Scan for the cell matching the given text and deliver its [x, y] coordinate at center. 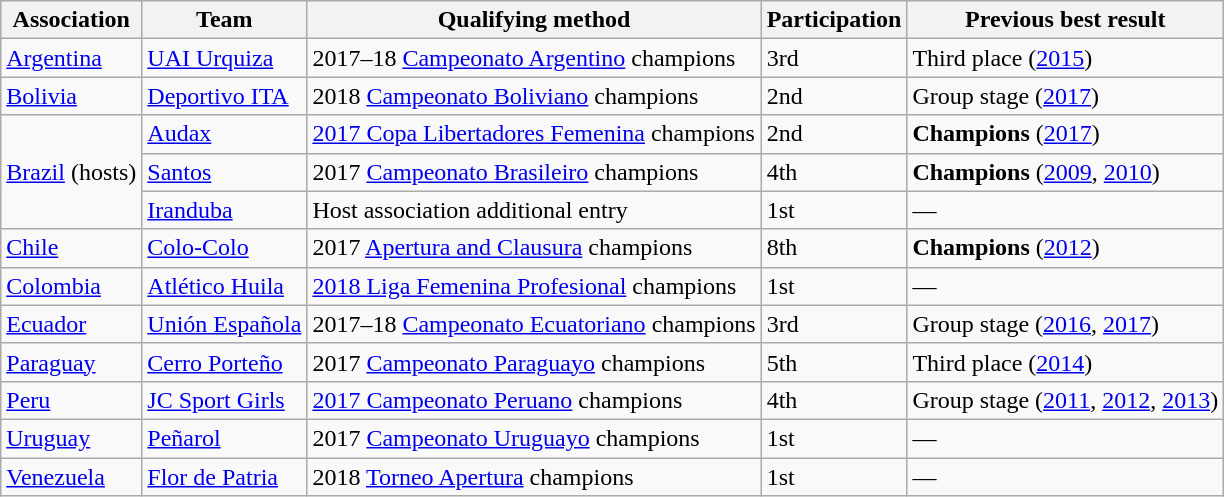
Ecuador [72, 324]
Previous best result [1066, 20]
Colombia [72, 286]
UAI Urquiza [224, 58]
Host association additional entry [534, 210]
Third place (2014) [1066, 362]
Cerro Porteño [224, 362]
Venezuela [72, 477]
2017 Copa Libertadores Femenina champions [534, 134]
Champions (2012) [1066, 248]
Association [72, 20]
JC Sport Girls [224, 400]
Argentina [72, 58]
5th [834, 362]
Santos [224, 172]
Unión Española [224, 324]
Brazil (hosts) [72, 172]
Chile [72, 248]
Paraguay [72, 362]
Uruguay [72, 438]
Team [224, 20]
Group stage (2016, 2017) [1066, 324]
2017 Campeonato Brasileiro champions [534, 172]
Peñarol [224, 438]
Colo-Colo [224, 248]
8th [834, 248]
2018 Liga Femenina Profesional champions [534, 286]
Audax [224, 134]
2017 Apertura and Clausura champions [534, 248]
2017–18 Campeonato Argentino champions [534, 58]
Bolivia [72, 96]
Participation [834, 20]
2017 Campeonato Paraguayo champions [534, 362]
Champions (2009, 2010) [1066, 172]
2018 Torneo Apertura champions [534, 477]
Champions (2017) [1066, 134]
2017 Campeonato Peruano champions [534, 400]
Atlético Huila [224, 286]
Iranduba [224, 210]
Deportivo ITA [224, 96]
Peru [72, 400]
Third place (2015) [1066, 58]
Qualifying method [534, 20]
2018 Campeonato Boliviano champions [534, 96]
2017 Campeonato Uruguayo champions [534, 438]
Group stage (2017) [1066, 96]
Group stage (2011, 2012, 2013) [1066, 400]
Flor de Patria [224, 477]
2017–18 Campeonato Ecuatoriano champions [534, 324]
